Identify which cell holds the provided text, then report its [x, y] central coordinate. 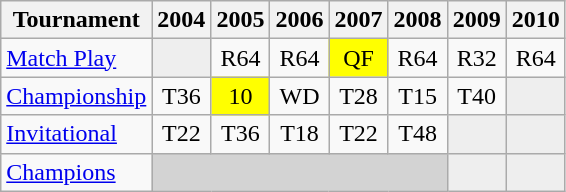
2006 [300, 20]
Invitational [76, 134]
Match Play [76, 58]
WD [300, 96]
Champions [76, 172]
T18 [300, 134]
2005 [240, 20]
T28 [358, 96]
2004 [182, 20]
2009 [476, 20]
T48 [418, 134]
QF [358, 58]
10 [240, 96]
T15 [418, 96]
T40 [476, 96]
2010 [536, 20]
Tournament [76, 20]
2007 [358, 20]
Championship [76, 96]
R32 [476, 58]
2008 [418, 20]
